Identify which cell holds the provided text, then report its (x, y) central coordinate. 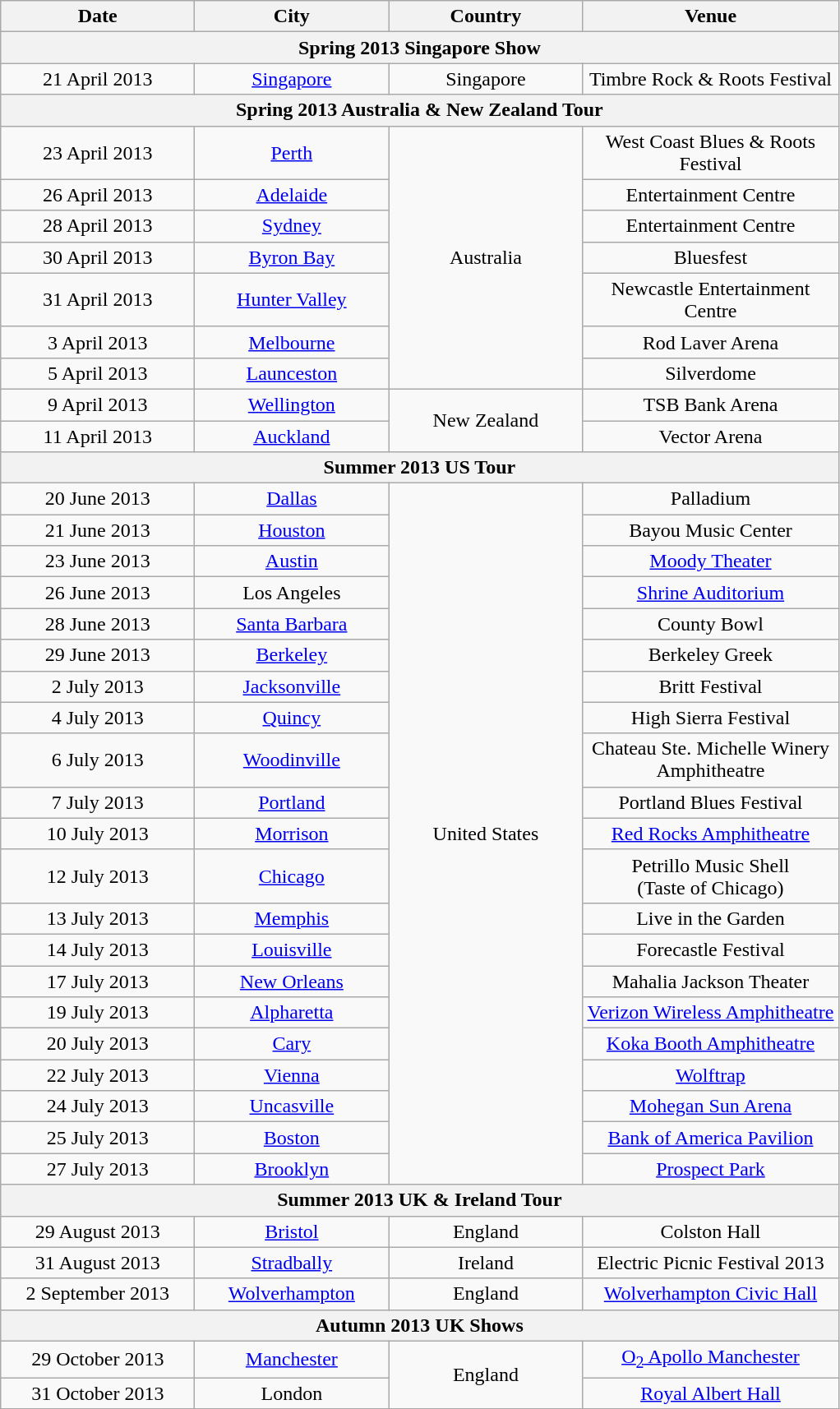
Wellington (292, 404)
Melbourne (292, 342)
Santa Barbara (292, 624)
Brooklyn (292, 1169)
28 June 2013 (98, 624)
Wolftrap (710, 1075)
Ireland (486, 1263)
Perth (292, 153)
Venue (710, 16)
Verizon Wireless Amphitheatre (710, 1013)
29 October 2013 (98, 1359)
Newcastle Entertainment Centre (710, 299)
Petrillo Music Shell(Taste of Chicago) (710, 876)
3 April 2013 (98, 342)
Royal Albert Hall (710, 1393)
30 April 2013 (98, 257)
6 July 2013 (98, 760)
Spring 2013 Australia & New Zealand Tour (419, 110)
United States (486, 834)
TSB Bank Arena (710, 404)
Bluesfest (710, 257)
Woodinville (292, 760)
O2 Apollo Manchester (710, 1359)
Los Angeles (292, 593)
Summer 2013 UK & Ireland Tour (419, 1200)
Forecastle Festival (710, 949)
Chicago (292, 876)
Louisville (292, 949)
Mohegan Sun Arena (710, 1106)
Live in the Garden (710, 918)
Auckland (292, 437)
High Sierra Festival (710, 718)
13 July 2013 (98, 918)
23 June 2013 (98, 561)
20 July 2013 (98, 1044)
Britt Festival (710, 686)
Palladium (710, 499)
Moody Theater (710, 561)
Boston (292, 1138)
14 July 2013 (98, 949)
Shrine Auditorium (710, 593)
Launceston (292, 373)
Berkeley Greek (710, 655)
Silverdome (710, 373)
23 April 2013 (98, 153)
Country (486, 16)
Jacksonville (292, 686)
25 July 2013 (98, 1138)
12 July 2013 (98, 876)
County Bowl (710, 624)
Spring 2013 Singapore Show (419, 48)
Sydney (292, 226)
Houston (292, 530)
22 July 2013 (98, 1075)
London (292, 1393)
24 July 2013 (98, 1106)
Hunter Valley (292, 299)
Vector Arena (710, 437)
Memphis (292, 918)
Berkeley (292, 655)
City (292, 16)
Wolverhampton Civic Hall (710, 1294)
Red Rocks Amphitheatre (710, 834)
Portland Blues Festival (710, 802)
28 April 2013 (98, 226)
2 July 2013 (98, 686)
Vienna (292, 1075)
Mahalia Jackson Theater (710, 981)
31 October 2013 (98, 1393)
10 July 2013 (98, 834)
New Orleans (292, 981)
Koka Booth Amphitheatre (710, 1044)
Wolverhampton (292, 1294)
29 August 2013 (98, 1231)
Australia (486, 257)
26 June 2013 (98, 593)
31 April 2013 (98, 299)
Colston Hall (710, 1231)
Electric Picnic Festival 2013 (710, 1263)
Morrison (292, 834)
Bayou Music Center (710, 530)
Timbre Rock & Roots Festival (710, 79)
2 September 2013 (98, 1294)
17 July 2013 (98, 981)
4 July 2013 (98, 718)
7 July 2013 (98, 802)
Chateau Ste. Michelle Winery Amphitheatre (710, 760)
Austin (292, 561)
Adelaide (292, 195)
21 June 2013 (98, 530)
New Zealand (486, 420)
21 April 2013 (98, 79)
Byron Bay (292, 257)
West Coast Blues & Roots Festival (710, 153)
29 June 2013 (98, 655)
31 August 2013 (98, 1263)
Rod Laver Arena (710, 342)
27 July 2013 (98, 1169)
Stradbally (292, 1263)
Portland (292, 802)
20 June 2013 (98, 499)
Summer 2013 US Tour (419, 468)
Cary (292, 1044)
Prospect Park (710, 1169)
5 April 2013 (98, 373)
Manchester (292, 1359)
Uncasville (292, 1106)
11 April 2013 (98, 437)
Alpharetta (292, 1013)
Bristol (292, 1231)
Bank of America Pavilion (710, 1138)
26 April 2013 (98, 195)
19 July 2013 (98, 1013)
9 April 2013 (98, 404)
Autumn 2013 UK Shows (419, 1325)
Date (98, 16)
Dallas (292, 499)
Quincy (292, 718)
